Identify which cell holds the provided text, then report its [X, Y] central coordinate. 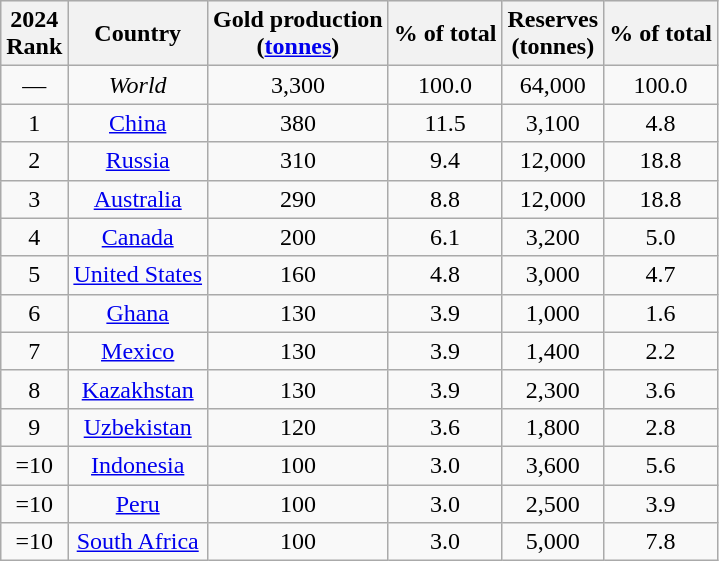
Russia [138, 161]
Australia [138, 199]
Country [138, 34]
2,300 [553, 389]
3 [34, 199]
5.6 [661, 465]
4 [34, 237]
3,000 [553, 275]
Mexico [138, 351]
Uzbekistan [138, 427]
120 [298, 427]
2.2 [661, 351]
9.4 [445, 161]
1,000 [553, 313]
Ghana [138, 313]
3,100 [553, 123]
Reserves(tonnes) [553, 34]
1,400 [553, 351]
2 [34, 161]
200 [298, 237]
United States [138, 275]
290 [298, 199]
310 [298, 161]
8.8 [445, 199]
Indonesia [138, 465]
5.0 [661, 237]
Canada [138, 237]
64,000 [553, 85]
1 [34, 123]
380 [298, 123]
South Africa [138, 542]
— [34, 85]
China [138, 123]
6.1 [445, 237]
3,600 [553, 465]
Peru [138, 503]
4.7 [661, 275]
World [138, 85]
160 [298, 275]
2,500 [553, 503]
1,800 [553, 427]
6 [34, 313]
2.8 [661, 427]
8 [34, 389]
9 [34, 427]
3,200 [553, 237]
3,300 [298, 85]
5,000 [553, 542]
Kazakhstan [138, 389]
11.5 [445, 123]
5 [34, 275]
2024Rank [34, 34]
7 [34, 351]
7.8 [661, 542]
1.6 [661, 313]
Gold production(tonnes) [298, 34]
